Return (X, Y) of the center of cell containing provided text 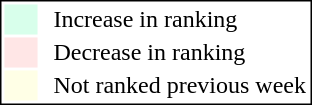
Not ranked previous week (180, 85)
Decrease in ranking (180, 53)
Increase in ranking (180, 19)
